Search for the cell housing the specified text and yield its (x, y) center coordinate. 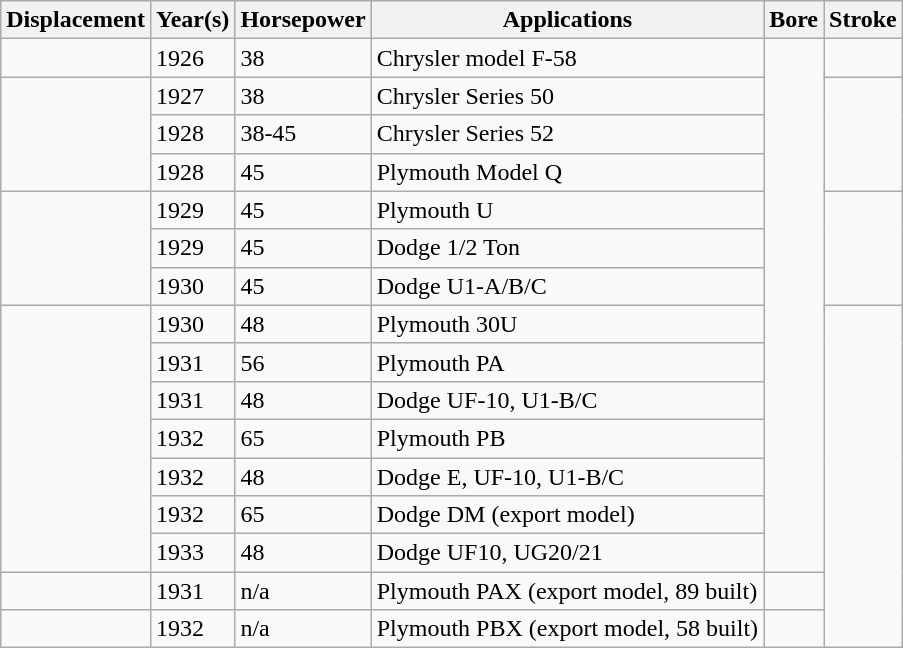
Plymouth PB (567, 438)
56 (303, 362)
Applications (567, 20)
Dodge UF-10, U1-B/C (567, 400)
1927 (192, 96)
Plymouth U (567, 210)
Plymouth Model Q (567, 172)
Horsepower (303, 20)
Dodge 1/2 Ton (567, 248)
38-45 (303, 134)
Stroke (864, 20)
Dodge DM (export model) (567, 515)
1933 (192, 553)
Plymouth PBX (export model, 58 built) (567, 629)
1926 (192, 58)
Dodge U1-A/B/C (567, 286)
Year(s) (192, 20)
Displacement (76, 20)
Plymouth 30U (567, 324)
Dodge E, UF-10, U1-B/C (567, 477)
Chrysler Series 50 (567, 96)
Chrysler model F-58 (567, 58)
Plymouth PAX (export model, 89 built) (567, 591)
Bore (794, 20)
Dodge UF10, UG20/21 (567, 553)
Plymouth PA (567, 362)
Chrysler Series 52 (567, 134)
